For the text-containing cell, return its midpoint in [x, y] coordinate format. 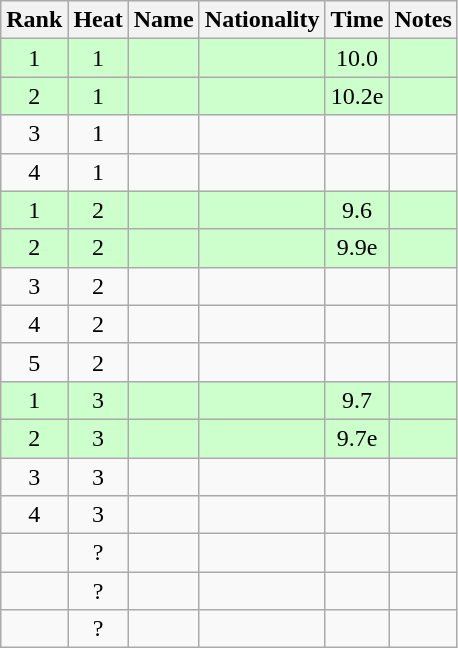
10.0 [357, 58]
Time [357, 20]
9.9e [357, 248]
Heat [98, 20]
Nationality [262, 20]
9.7 [357, 400]
Notes [423, 20]
5 [34, 362]
9.7e [357, 438]
9.6 [357, 210]
Rank [34, 20]
10.2e [357, 96]
Name [164, 20]
